Capture the cell that displays the provided text and extract its (x, y) central coordinate. 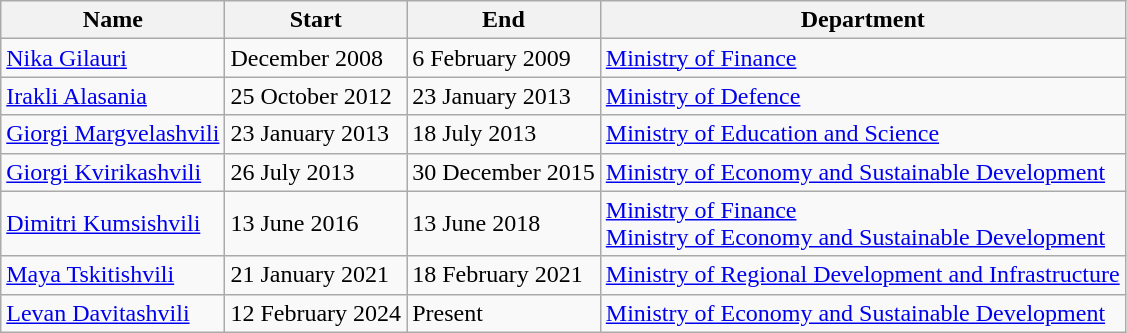
Name (113, 20)
18 July 2013 (504, 134)
Levan Davitashvili (113, 313)
13 June 2018 (504, 224)
Ministry of Finance (862, 58)
25 October 2012 (316, 96)
Dimitri Kumsishvili (113, 224)
Ministry of Regional Development and Infrastructure (862, 275)
Giorgi Kvirikashvili (113, 172)
13 June 2016 (316, 224)
Irakli Alasania (113, 96)
26 July 2013 (316, 172)
Ministry of Defence (862, 96)
Department (862, 20)
Maya Tskitishvili (113, 275)
Giorgi Margvelashvili (113, 134)
Start (316, 20)
Present (504, 313)
18 February 2021 (504, 275)
12 February 2024 (316, 313)
21 January 2021 (316, 275)
6 February 2009 (504, 58)
Ministry of Education and Science (862, 134)
December 2008 (316, 58)
End (504, 20)
Nika Gilauri (113, 58)
Ministry of FinanceMinistry of Economy and Sustainable Development (862, 224)
30 December 2015 (504, 172)
